Locate the cell with the specified text and output its [X, Y] center coordinate. 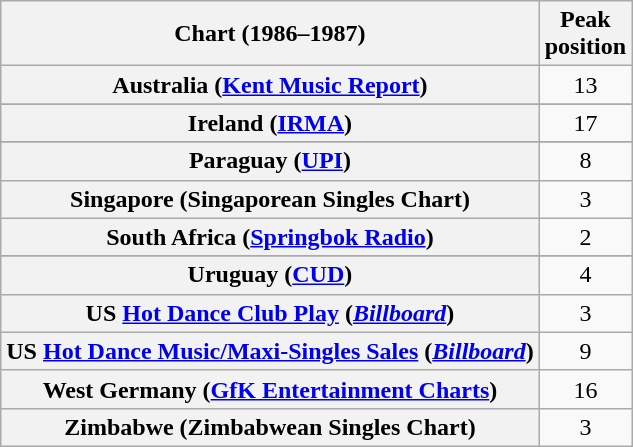
9 [585, 351]
Singapore (Singaporean Singles Chart) [270, 199]
16 [585, 389]
17 [585, 123]
Paraguay (UPI) [270, 161]
Ireland (IRMA) [270, 123]
2 [585, 237]
8 [585, 161]
US Hot Dance Music/Maxi-Singles Sales (Billboard) [270, 351]
13 [585, 85]
Zimbabwe (Zimbabwean Singles Chart) [270, 427]
Uruguay (CUD) [270, 275]
US Hot Dance Club Play (Billboard) [270, 313]
Peakposition [585, 34]
Australia (Kent Music Report) [270, 85]
Chart (1986–1987) [270, 34]
South Africa (Springbok Radio) [270, 237]
West Germany (GfK Entertainment Charts) [270, 389]
4 [585, 275]
